Detect which cell encompasses the target text, then output its (x, y) center coordinate. 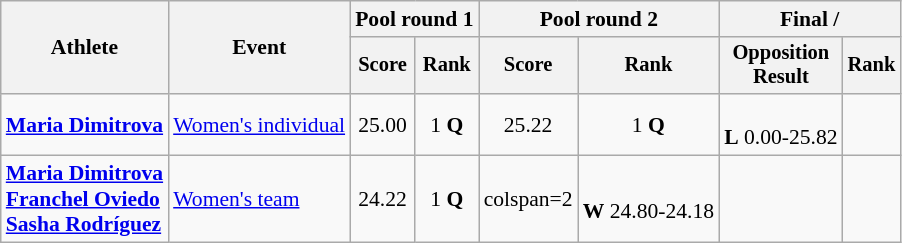
colspan=2 (528, 200)
25.00 (382, 124)
Pool round 2 (599, 19)
Maria Dimitrova (84, 124)
Women's individual (259, 124)
Women's team (259, 200)
W 24.80-24.18 (648, 200)
Pool round 1 (414, 19)
Event (259, 48)
25.22 (528, 124)
OppositionResult (780, 66)
24.22 (382, 200)
Final / (810, 19)
Athlete (84, 48)
Maria DimitrovaFranchel OviedoSasha Rodríguez (84, 200)
L 0.00-25.82 (780, 124)
